Scan for the cell matching the given text and deliver its (X, Y) coordinate at center. 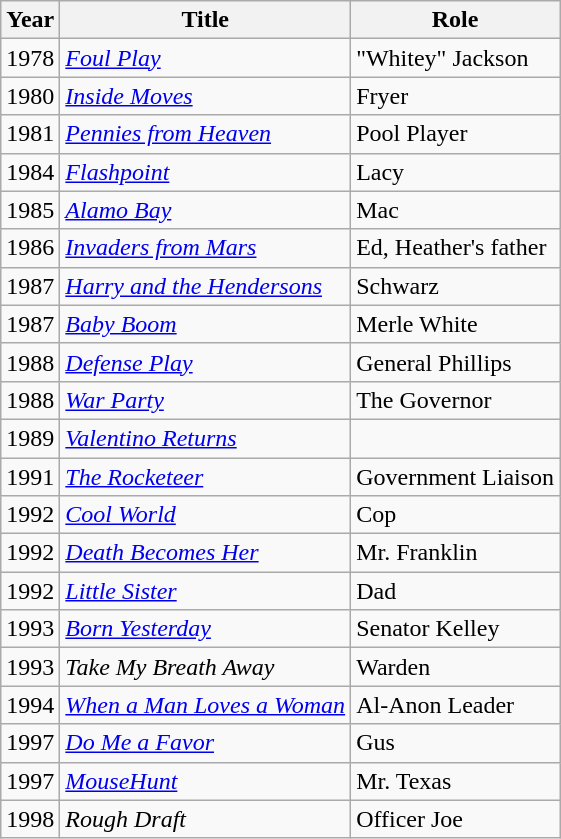
Warden (456, 667)
Baby Boom (206, 324)
1991 (30, 477)
1978 (30, 58)
General Phillips (456, 362)
Gus (456, 743)
Alamo Bay (206, 210)
Valentino Returns (206, 438)
Flashpoint (206, 172)
Mr. Franklin (456, 553)
Defense Play (206, 362)
MouseHunt (206, 781)
Cop (456, 515)
1980 (30, 96)
"Whitey" Jackson (456, 58)
Title (206, 20)
Inside Moves (206, 96)
1998 (30, 819)
Take My Breath Away (206, 667)
Year (30, 20)
When a Man Loves a Woman (206, 705)
Merle White (456, 324)
War Party (206, 400)
1985 (30, 210)
Senator Kelley (456, 629)
Pennies from Heaven (206, 134)
Lacy (456, 172)
Harry and the Hendersons (206, 286)
1986 (30, 248)
Born Yesterday (206, 629)
Schwarz (456, 286)
Foul Play (206, 58)
Al-Anon Leader (456, 705)
Death Becomes Her (206, 553)
1994 (30, 705)
Rough Draft (206, 819)
Pool Player (456, 134)
Officer Joe (456, 819)
1984 (30, 172)
Cool World (206, 515)
Mr. Texas (456, 781)
Role (456, 20)
Fryer (456, 96)
1981 (30, 134)
Government Liaison (456, 477)
Ed, Heather's father (456, 248)
The Rocketeer (206, 477)
1989 (30, 438)
Little Sister (206, 591)
The Governor (456, 400)
Dad (456, 591)
Mac (456, 210)
Do Me a Favor (206, 743)
Invaders from Mars (206, 248)
